For the text-containing cell, return its midpoint in (x, y) coordinate format. 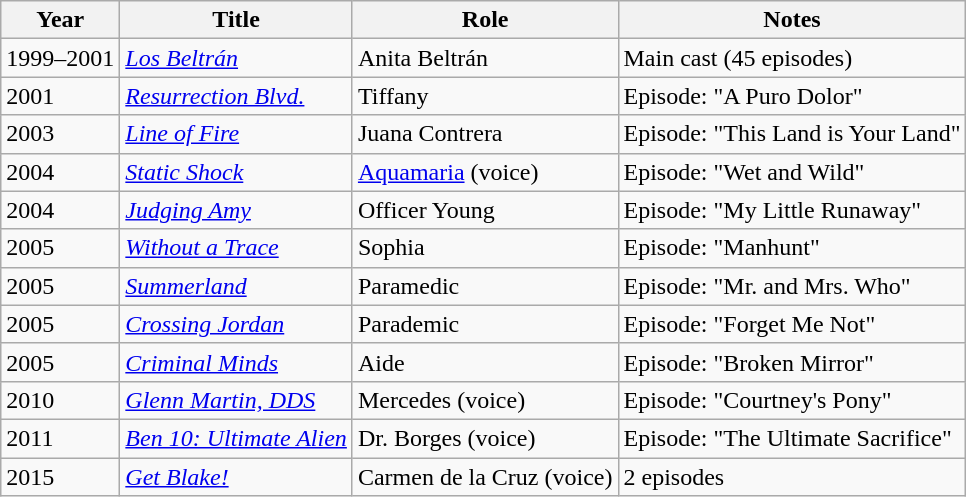
Carmen de la Cruz (voice) (485, 477)
Mercedes (voice) (485, 400)
Aquamaria (voice) (485, 172)
Resurrection Blvd. (236, 96)
Episode: "Courtney's Pony" (792, 400)
Line of Fire (236, 134)
Episode: "Mr. and Mrs. Who" (792, 286)
Summerland (236, 286)
1999–2001 (60, 58)
2 episodes (792, 477)
Role (485, 20)
Notes (792, 20)
Dr. Borges (voice) (485, 438)
Parademic (485, 324)
2003 (60, 134)
Episode: "This Land is Your Land" (792, 134)
Static Shock (236, 172)
Sophia (485, 248)
Paramedic (485, 286)
Aide (485, 362)
Officer Young (485, 210)
Los Beltrán (236, 58)
Without a Trace (236, 248)
Episode: "Forget Me Not" (792, 324)
Episode: "The Ultimate Sacrifice" (792, 438)
2001 (60, 96)
2010 (60, 400)
Anita Beltrán (485, 58)
Crossing Jordan (236, 324)
Title (236, 20)
Glenn Martin, DDS (236, 400)
Episode: "Wet and Wild" (792, 172)
Episode: "My Little Runaway" (792, 210)
Episode: "A Puro Dolor" (792, 96)
Episode: "Broken Mirror" (792, 362)
2011 (60, 438)
Tiffany (485, 96)
Get Blake! (236, 477)
Year (60, 20)
Main cast (45 episodes) (792, 58)
Juana Contrera (485, 134)
Episode: "Manhunt" (792, 248)
Criminal Minds (236, 362)
Ben 10: Ultimate Alien (236, 438)
Judging Amy (236, 210)
2015 (60, 477)
